For the text-containing cell, return its midpoint in (X, Y) coordinate format. 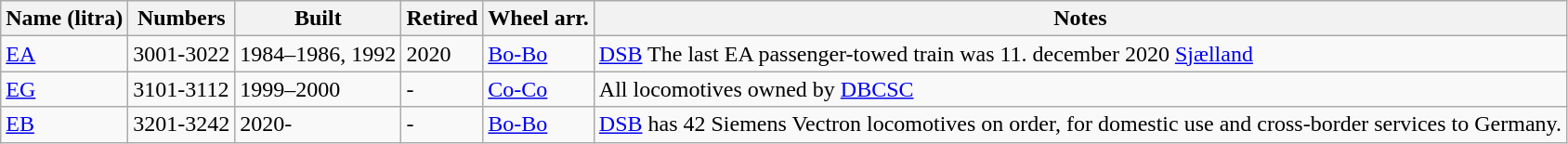
Built (318, 19)
EA (65, 54)
Co-Co (539, 89)
1984–1986, 1992 (318, 54)
1999–2000 (318, 89)
Numbers (182, 19)
EG (65, 89)
2020- (318, 124)
Retired (442, 19)
3001-3022 (182, 54)
Notes (1079, 19)
DSB The last EA passenger-towed train was 11. december 2020 Sjælland (1079, 54)
3201-3242 (182, 124)
EB (65, 124)
3101-3112 (182, 89)
All locomotives owned by DBCSC (1079, 89)
Wheel arr. (539, 19)
2020 (442, 54)
DSB has 42 Siemens Vectron locomotives on order, for domestic use and cross-border services to Germany. (1079, 124)
Name (litra) (65, 19)
